Identify which cell holds the provided text, then report its (x, y) central coordinate. 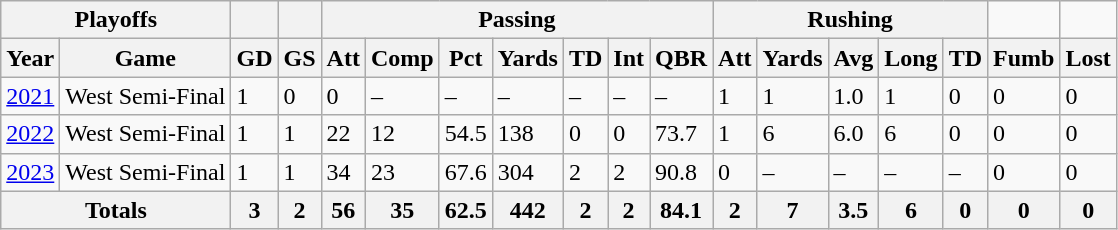
23 (402, 172)
6.0 (854, 134)
Rushing (850, 20)
304 (528, 172)
2023 (30, 172)
138 (528, 134)
35 (402, 210)
Game (146, 58)
34 (343, 172)
1.0 (854, 96)
90.8 (682, 172)
54.5 (466, 134)
GD (254, 58)
Year (30, 58)
Playoffs (116, 20)
84.1 (682, 210)
Comp (402, 58)
Pct (466, 58)
Avg (854, 58)
2021 (30, 96)
Fumb (1024, 58)
Lost (1088, 58)
Totals (116, 210)
22 (343, 134)
56 (343, 210)
Passing (517, 20)
7 (792, 210)
3 (254, 210)
3.5 (854, 210)
62.5 (466, 210)
Long (911, 58)
67.6 (466, 172)
12 (402, 134)
73.7 (682, 134)
2022 (30, 134)
QBR (682, 58)
GS (300, 58)
442 (528, 210)
Int (629, 58)
